Find where the given text appears and provide that cell's center as (X, Y) coordinate. 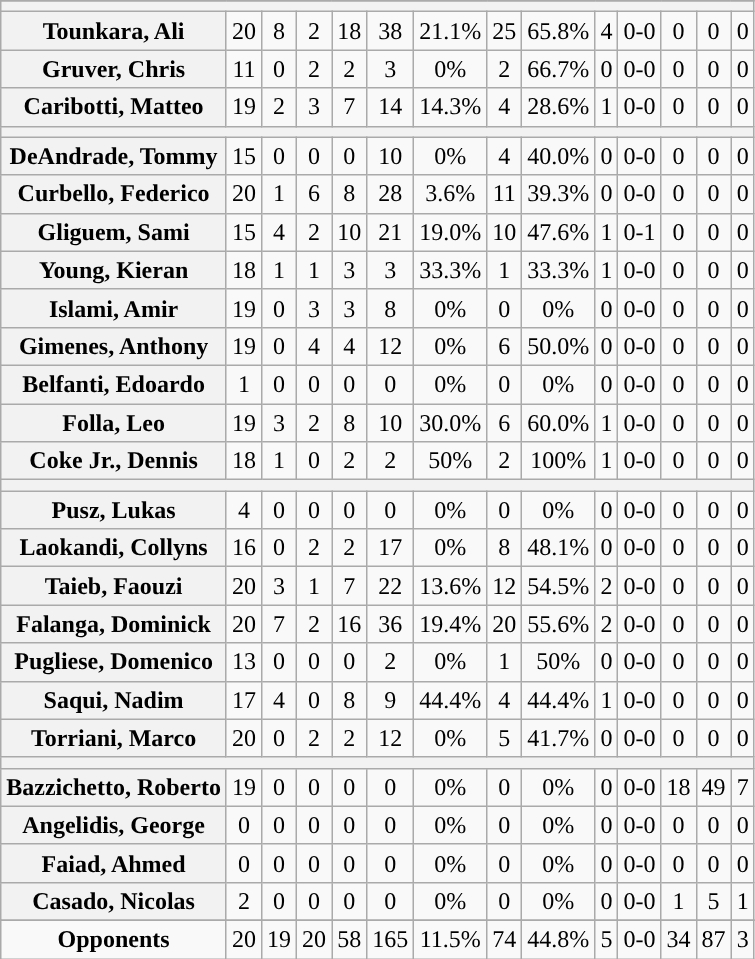
Belfanti, Edoardo (114, 384)
28 (390, 194)
28.6% (558, 107)
47.6% (558, 232)
13.6% (450, 586)
50.0% (558, 346)
100% (558, 461)
Pugliese, Domenico (114, 662)
3.6% (450, 194)
40.0% (558, 156)
Caribotti, Matteo (114, 107)
Young, Kieran (114, 270)
Torriani, Marco (114, 738)
DeAndrade, Tommy (114, 156)
Gruver, Chris (114, 69)
21 (390, 232)
Gliguem, Sami (114, 232)
Casado, Nicolas (114, 901)
38 (390, 31)
60.0% (558, 423)
49 (714, 787)
Saqui, Nadim (114, 700)
39.3% (558, 194)
25 (504, 31)
65.8% (558, 31)
21.1% (450, 31)
19.4% (450, 624)
44.8% (558, 939)
34 (678, 939)
14 (390, 107)
74 (504, 939)
30.0% (450, 423)
55.6% (558, 624)
13 (244, 662)
Opponents (114, 939)
54.5% (558, 586)
58 (350, 939)
87 (714, 939)
Gimenes, Anthony (114, 346)
165 (390, 939)
Tounkara, Ali (114, 31)
Falanga, Dominick (114, 624)
Curbello, Federico (114, 194)
48.1% (558, 548)
41.7% (558, 738)
11.5% (450, 939)
9 (390, 700)
Folla, Leo (114, 423)
Angelidis, George (114, 825)
Laokandi, Collyns (114, 548)
0-1 (640, 232)
Pusz, Lukas (114, 510)
14.3% (450, 107)
Faiad, Ahmed (114, 863)
36 (390, 624)
22 (390, 586)
Coke Jr., Dennis (114, 461)
Bazzichetto, Roberto (114, 787)
Taieb, Faouzi (114, 586)
19.0% (450, 232)
Islami, Amir (114, 308)
66.7% (558, 69)
